Determine the [X, Y] coordinate at the center of the cell enclosing the given text.  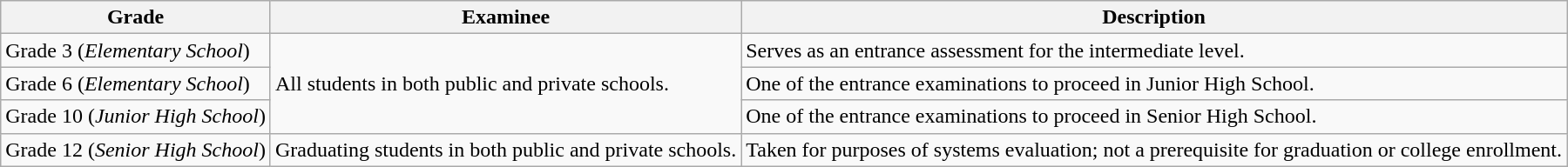
Grade 12 (Senior High School) [136, 150]
Description [1154, 17]
Grade 10 (Junior High School) [136, 117]
Examinee [505, 17]
Grade [136, 17]
One of the entrance examinations to proceed in Junior High School. [1154, 83]
Graduating students in both public and private schools. [505, 150]
Taken for purposes of systems evaluation; not a prerequisite for graduation or college enrollment. [1154, 150]
Serves as an entrance assessment for the intermediate level. [1154, 50]
Grade 3 (Elementary School) [136, 50]
All students in both public and private schools. [505, 83]
One of the entrance examinations to proceed in Senior High School. [1154, 117]
Grade 6 (Elementary School) [136, 83]
